Identify which cell holds the provided text, then report its (x, y) central coordinate. 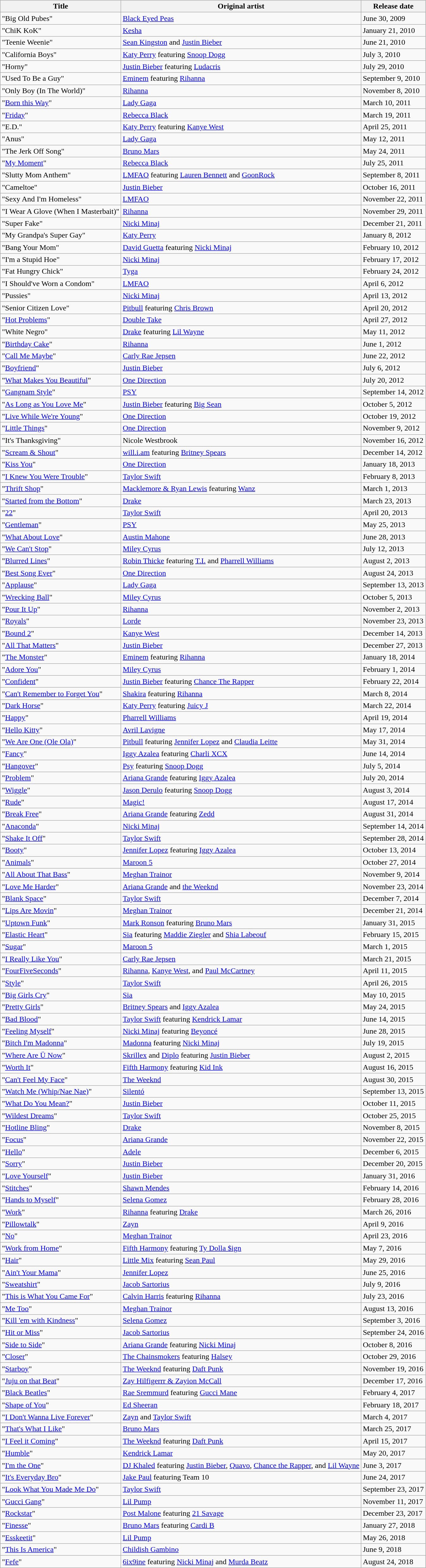
March 19, 2011 (393, 115)
"Gentleman" (61, 525)
November 11, 2017 (393, 1501)
Zay Hilfigerrr & Zayion McCall (241, 1381)
"Watch Me (Whip/Nae Nae)" (61, 1091)
David Guetta featuring Nicki Minaj (241, 247)
April 27, 2012 (393, 320)
"This is What You Came For" (61, 1296)
November 19, 2016 (393, 1369)
"I Don't Wanna Live Forever" (61, 1417)
Ed Sheeran (241, 1405)
March 22, 2014 (393, 705)
"Rude" (61, 802)
October 16, 2011 (393, 187)
"Lips Are Movin" (61, 910)
"Closer" (61, 1357)
The Weeknd (241, 1079)
Rae Sremmurd featuring Gucci Mane (241, 1393)
Nicole Westbrook (241, 440)
"Teenie Weenie" (61, 42)
"All That Matters" (61, 645)
Ariana Grande featuring Zedd (241, 814)
July 25, 2011 (393, 163)
"Hello" (61, 1152)
April 11, 2015 (393, 971)
May 11, 2012 (393, 332)
September 13, 2013 (393, 585)
March 8, 2014 (393, 693)
Shakira featuring Rihanna (241, 693)
November 23, 2013 (393, 621)
Madonna featuring Nicki Minaj (241, 1043)
Kendrick Lamar (241, 1453)
Release date (393, 6)
"Where Are Ü Now" (61, 1055)
April 20, 2012 (393, 308)
October 5, 2013 (393, 597)
February 24, 2012 (393, 271)
"It's Thanksgiving" (61, 440)
October 8, 2016 (393, 1345)
"Bad Blood" (61, 1019)
November 16, 2012 (393, 440)
"Happy" (61, 717)
"We Can't Stop" (61, 549)
Kanye West (241, 633)
Drake featuring Lil Wayne (241, 332)
May 7, 2016 (393, 1248)
September 23, 2017 (393, 1489)
Kesha (241, 30)
6ix9ine featuring Nicki Minaj and Murda Beatz (241, 1562)
"I'm the One" (61, 1465)
April 19, 2014 (393, 717)
"Sweatshirt" (61, 1284)
February 1, 2014 (393, 669)
December 20, 2015 (393, 1164)
February 14, 2016 (393, 1188)
"Worth It" (61, 1067)
"ChiK KoK" (61, 30)
Britney Spears and Iggy Azalea (241, 1007)
"Can't Feel My Face" (61, 1079)
Jake Paul featuring Team 10 (241, 1477)
Pitbull featuring Chris Brown (241, 308)
"Sexy And I'm Homeless" (61, 199)
Ariana Grande and the Weeknd (241, 886)
April 6, 2012 (393, 284)
Jennifer Lopez (241, 1272)
Katy Perry featuring Juicy J (241, 705)
"Bang Your Mom" (61, 247)
"Sugar" (61, 947)
"Kiss You" (61, 464)
Adele (241, 1152)
May 25, 2013 (393, 525)
"Hands to Myself" (61, 1200)
"Only Boy (In The World)" (61, 91)
"Applause" (61, 585)
"Scream & Shout" (61, 452)
June 25, 2016 (393, 1272)
DJ Khaled featuring Justin Bieber, Quavo, Chance the Rapper, and Lil Wayne (241, 1465)
February 17, 2012 (393, 259)
Nicki Minaj featuring Beyoncé (241, 1031)
Katy Perry featuring Snoop Dogg (241, 54)
January 31, 2016 (393, 1176)
March 4, 2017 (393, 1417)
"As Long as You Love Me" (61, 404)
"E.D." (61, 127)
Taylor Swift featuring Kendrick Lamar (241, 1019)
September 14, 2014 (393, 826)
November 8, 2010 (393, 91)
Silentó (241, 1091)
September 9, 2010 (393, 79)
"Feeling Myself" (61, 1031)
Iggy Azalea featuring Charli XCX (241, 754)
Ariana Grande featuring Nicki Minaj (241, 1345)
February 15, 2015 (393, 935)
"Boyfriend" (61, 368)
Jennifer Lopez featuring Iggy Azalea (241, 850)
"22" (61, 513)
"I Wear A Glove (When I Masterbait)" (61, 211)
July 3, 2010 (393, 54)
March 1, 2015 (393, 947)
Katy Perry featuring Kanye West (241, 127)
Avril Lavigne (241, 730)
May 17, 2014 (393, 730)
"Look What You Made Me Do" (61, 1489)
"Booty" (61, 850)
"Super Fake" (61, 223)
"Juju on that Beat" (61, 1381)
December 14, 2013 (393, 633)
July 9, 2016 (393, 1284)
will.i.am featuring Britney Spears (241, 452)
August 16, 2015 (393, 1067)
August 2, 2015 (393, 1055)
"Senior Citizen Love" (61, 308)
December 17, 2016 (393, 1381)
July 20, 2014 (393, 778)
"All About That Bass" (61, 874)
"Best Song Ever" (61, 573)
July 5, 2014 (393, 766)
"Elastic Heart" (61, 935)
"Birthday Cake" (61, 344)
Shawn Mendes (241, 1188)
"Gangnam Style" (61, 392)
"Thrift Shop" (61, 488)
April 26, 2015 (393, 983)
Original artist (241, 6)
February 8, 2013 (393, 476)
February 18, 2017 (393, 1405)
June 21, 2010 (393, 42)
Mark Ronson featuring Bruno Mars (241, 923)
December 6, 2015 (393, 1152)
"No" (61, 1236)
Macklemore & Ryan Lewis featuring Wanz (241, 488)
Fifth Harmony featuring Kid Ink (241, 1067)
"Hit or Miss" (61, 1333)
"I Really Like You" (61, 959)
August 24, 2013 (393, 573)
October 19, 2012 (393, 416)
"Me Too" (61, 1309)
October 27, 2014 (393, 862)
"We Are One (Ole Ola)" (61, 742)
April 23, 2016 (393, 1236)
June 1, 2012 (393, 344)
July 12, 2013 (393, 549)
The Chainsmokers featuring Halsey (241, 1357)
"Call Me Maybe" (61, 356)
August 31, 2014 (393, 814)
"Dark Horse" (61, 705)
"Big Old Pubes" (61, 18)
October 13, 2014 (393, 850)
Little Mix featuring Sean Paul (241, 1260)
"Royals" (61, 621)
"Animals" (61, 862)
Pharrell Williams (241, 717)
February 4, 2017 (393, 1393)
"Shape of You" (61, 1405)
July 23, 2016 (393, 1296)
November 2, 2013 (393, 609)
April 25, 2011 (393, 127)
April 15, 2017 (393, 1441)
January 18, 2013 (393, 464)
Black Eyed Peas (241, 18)
February 10, 2012 (393, 247)
"The Monster" (61, 657)
August 30, 2015 (393, 1079)
Skrillex and Diplo featuring Justin Bieber (241, 1055)
"Pillowtalk" (61, 1224)
June 24, 2017 (393, 1477)
"My Moment" (61, 163)
"Work from Home" (61, 1248)
"Shake It Off" (61, 838)
January 21, 2010 (393, 30)
Jason Derulo featuring Snoop Dogg (241, 790)
"I Feel it Coming" (61, 1441)
"Hangover" (61, 766)
"Break Free" (61, 814)
"Wiggle" (61, 790)
May 12, 2011 (393, 139)
November 8, 2015 (393, 1128)
September 3, 2016 (393, 1321)
"Style" (61, 983)
July 19, 2015 (393, 1043)
September 14, 2012 (393, 392)
Zayn and Taylor Swift (241, 1417)
"Blurred Lines" (61, 561)
April 20, 2013 (393, 513)
Double Take (241, 320)
"Fefe" (61, 1562)
November 22, 2015 (393, 1140)
Lorde (241, 621)
January 8, 2012 (393, 235)
March 1, 2013 (393, 488)
Sia (241, 995)
Sean Kingston and Justin Bieber (241, 42)
"Started from the Bottom" (61, 500)
Rihanna featuring Drake (241, 1212)
"I Should've Worn a Condom" (61, 284)
"White Negro" (61, 332)
March 26, 2016 (393, 1212)
July 20, 2012 (393, 380)
Justin Bieber featuring Chance The Rapper (241, 681)
November 22, 2011 (393, 199)
March 10, 2011 (393, 103)
"Gucci Gang" (61, 1501)
Tyga (241, 271)
May 31, 2014 (393, 742)
December 21, 2014 (393, 910)
"I Knew You Were Trouble" (61, 476)
"Starboy" (61, 1369)
June 3, 2017 (393, 1465)
Justin Bieber featuring Big Sean (241, 404)
October 25, 2015 (393, 1115)
"California Boys" (61, 54)
May 24, 2015 (393, 1007)
January 18, 2014 (393, 657)
"It's Everyday Bro" (61, 1477)
February 28, 2016 (393, 1200)
October 11, 2015 (393, 1103)
October 5, 2012 (393, 404)
January 31, 2015 (393, 923)
May 24, 2011 (393, 151)
"Fat Hungry Chick" (61, 271)
"Stitches" (61, 1188)
Justin Bieber featuring Ludacris (241, 67)
"Hello Kitty" (61, 730)
December 23, 2017 (393, 1514)
September 24, 2016 (393, 1333)
Psy featuring Snoop Dogg (241, 766)
"My Grandpa's Super Gay" (61, 235)
"Pretty Girls" (61, 1007)
"This Is America" (61, 1550)
"Esskeetit" (61, 1538)
November 29, 2011 (393, 211)
September 13, 2015 (393, 1091)
April 13, 2012 (393, 296)
May 26, 2018 (393, 1538)
Austin Mahone (241, 537)
Childish Gambino (241, 1550)
"Kill 'em with Kindness" (61, 1321)
November 9, 2014 (393, 874)
August 2, 2013 (393, 561)
June 14, 2015 (393, 1019)
"Work" (61, 1212)
"Problem" (61, 778)
March 21, 2015 (393, 959)
"What Makes You Beautiful" (61, 380)
April 9, 2016 (393, 1224)
June 22, 2012 (393, 356)
"That's What I Like" (61, 1429)
"Pour It Up" (61, 609)
"Anaconda" (61, 826)
"Wrecking Ball" (61, 597)
"Can't Remember to Forget You" (61, 693)
"Hot Problems" (61, 320)
July 6, 2012 (393, 368)
August 3, 2014 (393, 790)
Post Malone featuring 21 Savage (241, 1514)
"What Do You Mean?" (61, 1103)
June 28, 2015 (393, 1031)
October 29, 2016 (393, 1357)
Ariana Grande featuring Iggy Azalea (241, 778)
August 17, 2014 (393, 802)
Pitbull featuring Jennifer Lopez and Claudia Leitte (241, 742)
August 13, 2016 (393, 1309)
November 23, 2014 (393, 886)
Bruno Mars featuring Cardi B (241, 1526)
June 30, 2009 (393, 18)
"What About Love" (61, 537)
"Love Yourself" (61, 1176)
Fifth Harmony featuring Ty Dolla $ign (241, 1248)
December 21, 2011 (393, 223)
"Rockstar" (61, 1514)
"Big Girls Cry" (61, 995)
"Side to Side" (61, 1345)
"Live While We're Young" (61, 416)
Katy Perry (241, 235)
June 28, 2013 (393, 537)
"Focus" (61, 1140)
"The Jerk Off Song" (61, 151)
March 23, 2013 (393, 500)
"Used To Be a Guy" (61, 79)
"Little Things" (61, 428)
"I'm a Stupid Hoe" (61, 259)
September 28, 2014 (393, 838)
Magic! (241, 802)
May 10, 2015 (393, 995)
September 8, 2011 (393, 175)
"Hair" (61, 1260)
February 22, 2014 (393, 681)
"Sorry" (61, 1164)
Ariana Grande (241, 1140)
"Wildest Dreams" (61, 1115)
"Bitch I'm Madonna" (61, 1043)
"Humble" (61, 1453)
"FourFiveSeconds" (61, 971)
August 24, 2018 (393, 1562)
"Fancy" (61, 754)
Zayn (241, 1224)
"Pussies" (61, 296)
Robin Thicke featuring T.I. and Pharrell Williams (241, 561)
"Finesse" (61, 1526)
"Blank Space" (61, 898)
"Adore You" (61, 669)
December 27, 2013 (393, 645)
"Friday" (61, 115)
"Ain't Your Mama" (61, 1272)
May 29, 2016 (393, 1260)
"Horny" (61, 67)
June 9, 2018 (393, 1550)
"Anus" (61, 139)
May 20, 2017 (393, 1453)
December 14, 2012 (393, 452)
December 7, 2014 (393, 898)
June 14, 2014 (393, 754)
January 27, 2018 (393, 1526)
"Cameltoe" (61, 187)
"Born this Way" (61, 103)
July 29, 2010 (393, 67)
Title (61, 6)
"Hotline Bling" (61, 1128)
November 9, 2012 (393, 428)
"Bound 2" (61, 633)
"Confident" (61, 681)
"Uptown Funk" (61, 923)
Sia featuring Maddie Ziegler and Shia Labeouf (241, 935)
March 25, 2017 (393, 1429)
"Love Me Harder" (61, 886)
Calvin Harris featuring Rihanna (241, 1296)
"Slutty Mom Anthem" (61, 175)
LMFAO featuring Lauren Bennett and GoonRock (241, 175)
"Black Beatles" (61, 1393)
Rihanna, Kanye West, and Paul McCartney (241, 971)
